Scan for the cell matching the given text and deliver its (X, Y) coordinate at center. 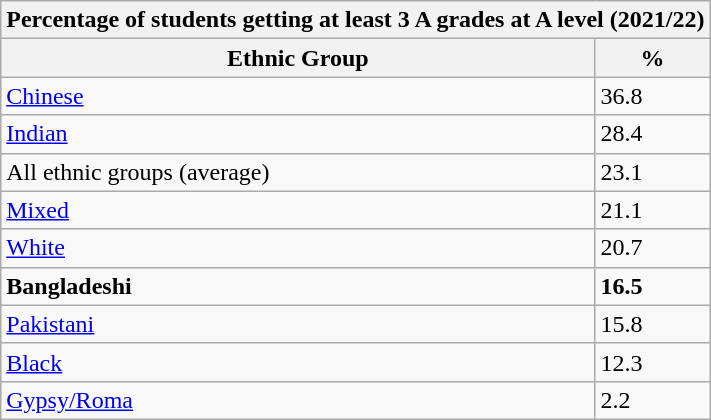
% (652, 58)
Mixed (298, 210)
15.8 (652, 324)
Black (298, 362)
Indian (298, 134)
Pakistani (298, 324)
20.7 (652, 248)
White (298, 248)
36.8 (652, 96)
Percentage of students getting at least 3 A grades at A level (2021/22) (356, 20)
12.3 (652, 362)
Ethnic Group (298, 58)
23.1 (652, 172)
Bangladeshi (298, 286)
2.2 (652, 400)
21.1 (652, 210)
Gypsy/Roma (298, 400)
All ethnic groups (average) (298, 172)
28.4 (652, 134)
16.5 (652, 286)
Chinese (298, 96)
